For the text-containing cell, return its midpoint in (x, y) coordinate format. 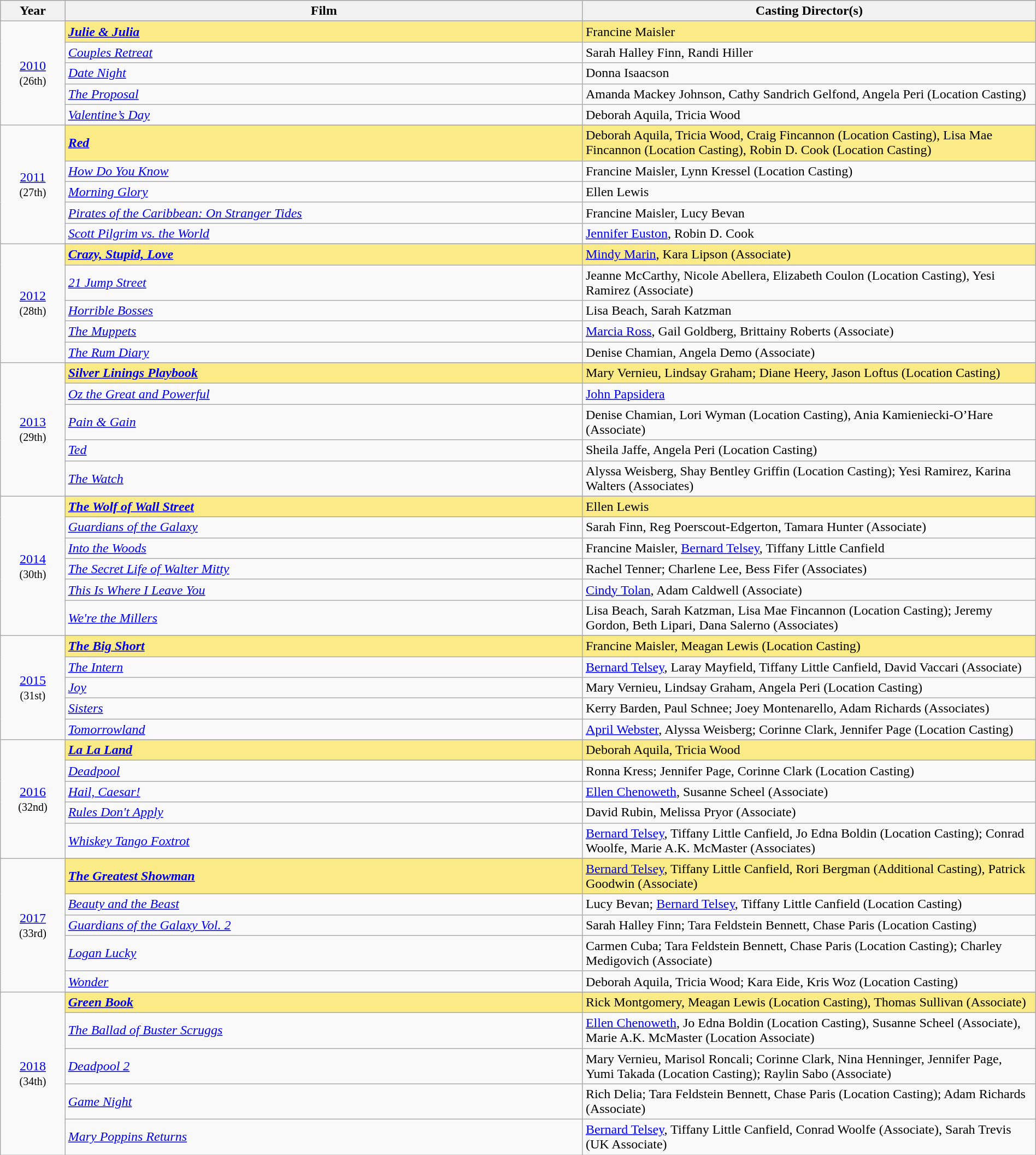
Amanda Mackey Johnson, Cathy Sandrich Gelfond, Angela Peri (Location Casting) (809, 94)
Sarah Halley Finn; Tara Feldstein Bennett, Chase Paris (Location Casting) (809, 925)
Guardians of the Galaxy Vol. 2 (323, 925)
Mary Poppins Returns (323, 1138)
Joy (323, 688)
The Greatest Showman (323, 876)
Lisa Beach, Sarah Katzman, Lisa Mae Fincannon (Location Casting); Jeremy Gordon, Beth Lipari, Dana Salerno (Associates) (809, 617)
Hail, Caesar! (323, 792)
Ellen Chenoweth, Jo Edna Boldin (Location Casting), Susanne Scheel (Associate), Marie A.K. McMaster (Location Associate) (809, 1030)
Mary Vernieu, Marisol Roncali; Corinne Clark, Nina Henninger, Jennifer Page, Yumi Takada (Location Casting); Raylin Sabo (Associate) (809, 1065)
Sheila Jaffe, Angela Peri (Location Casting) (809, 450)
The Secret Life of Walter Mitty (323, 569)
Jeanne McCarthy, Nicole Abellera, Elizabeth Coulon (Location Casting), Yesi Ramirez (Associate) (809, 282)
Alyssa Weisberg, Shay Bentley Griffin (Location Casting); Yesi Ramirez, Karina Walters (Associates) (809, 479)
2016(32nd) (33, 799)
Francine Maisler, Lucy Bevan (809, 213)
Deborah Aquila, Tricia Wood; Kara Eide, Kris Woz (Location Casting) (809, 981)
Deadpool (323, 771)
Jennifer Euston, Robin D. Cook (809, 233)
This Is Where I Leave You (323, 590)
La La Land (323, 750)
Oz the Great and Powerful (323, 394)
Horrible Bosses (323, 311)
Tomorrowland (323, 729)
Rick Montgomery, Meagan Lewis (Location Casting), Thomas Sullivan (Associate) (809, 1002)
Mindy Marin, Kara Lipson (Associate) (809, 254)
Logan Lucky (323, 953)
Rachel Tenner; Charlene Lee, Bess Fifer (Associates) (809, 569)
Deadpool 2 (323, 1065)
Game Night (323, 1101)
Kerry Barden, Paul Schnee; Joey Montenarello, Adam Richards (Associates) (809, 709)
Couples Retreat (323, 52)
The Ballad of Buster Scruggs (323, 1030)
Whiskey Tango Foxtrot (323, 840)
2012(28th) (33, 303)
Denise Chamian, Angela Demo (Associate) (809, 352)
Francine Maisler, Lynn Kressel (Location Casting) (809, 171)
The Intern (323, 667)
Beauty and the Beast (323, 904)
Crazy, Stupid, Love (323, 254)
Guardians of the Galaxy (323, 527)
April Webster, Alyssa Weisberg; Corinne Clark, Jennifer Page (Location Casting) (809, 729)
John Papsidera (809, 394)
Green Book (323, 1002)
Casting Director(s) (809, 11)
Julie & Julia (323, 32)
2010(26th) (33, 73)
Pirates of the Caribbean: On Stranger Tides (323, 213)
The Big Short (323, 646)
Rules Don't Apply (323, 812)
Film (323, 11)
Scott Pilgrim vs. the World (323, 233)
Sisters (323, 709)
How Do You Know (323, 171)
21 Jump Street (323, 282)
Red (323, 143)
Ted (323, 450)
Year (33, 11)
The Wolf of Wall Street (323, 506)
Donna Isaacson (809, 73)
Bernard Telsey, Tiffany Little Canfield, Conrad Woolfe (Associate), Sarah Trevis (UK Associate) (809, 1138)
Mary Vernieu, Lindsay Graham; Diane Heery, Jason Loftus (Location Casting) (809, 373)
The Muppets (323, 332)
Deborah Aquila, Tricia Wood, Craig Fincannon (Location Casting), Lisa Mae Fincannon (Location Casting), Robin D. Cook (Location Casting) (809, 143)
2015(31st) (33, 687)
The Watch (323, 479)
Sarah Halley Finn, Randi Hiller (809, 52)
Morning Glory (323, 192)
We're the Millers (323, 617)
2018(34th) (33, 1073)
Ellen Chenoweth, Susanne Scheel (Associate) (809, 792)
Silver Linings Playbook (323, 373)
2011(27th) (33, 185)
Lucy Bevan; Bernard Telsey, Tiffany Little Canfield (Location Casting) (809, 904)
Mary Vernieu, Lindsay Graham, Angela Peri (Location Casting) (809, 688)
Marcia Ross, Gail Goldberg, Brittainy Roberts (Associate) (809, 332)
Cindy Tolan, Adam Caldwell (Associate) (809, 590)
Carmen Cuba; Tara Feldstein Bennett, Chase Paris (Location Casting); Charley Medigovich (Associate) (809, 953)
2014(30th) (33, 566)
Francine Maisler, Meagan Lewis (Location Casting) (809, 646)
2013(29th) (33, 429)
Bernard Telsey, Tiffany Little Canfield, Rori Bergman (Additional Casting), Patrick Goodwin (Associate) (809, 876)
Pain & Gain (323, 422)
2017(33rd) (33, 925)
Bernard Telsey, Laray Mayfield, Tiffany Little Canfield, David Vaccari (Associate) (809, 667)
Sarah Finn, Reg Poerscout-Edgerton, Tamara Hunter (Associate) (809, 527)
Ronna Kress; Jennifer Page, Corinne Clark (Location Casting) (809, 771)
Wonder (323, 981)
Francine Maisler (809, 32)
The Rum Diary (323, 352)
Into the Woods (323, 548)
Rich Delia; Tara Feldstein Bennett, Chase Paris (Location Casting); Adam Richards (Associate) (809, 1101)
Date Night (323, 73)
Lisa Beach, Sarah Katzman (809, 311)
Francine Maisler, Bernard Telsey, Tiffany Little Canfield (809, 548)
The Proposal (323, 94)
Denise Chamian, Lori Wyman (Location Casting), Ania Kamieniecki-O’Hare (Associate) (809, 422)
Valentine’s Day (323, 115)
David Rubin, Melissa Pryor (Associate) (809, 812)
Bernard Telsey, Tiffany Little Canfield, Jo Edna Boldin (Location Casting); Conrad Woolfe, Marie A.K. McMaster (Associates) (809, 840)
